Identify which cell holds the provided text, then report its [x, y] central coordinate. 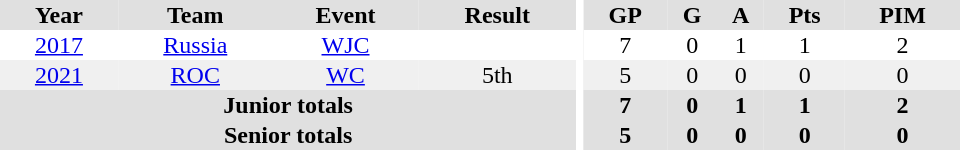
G [692, 15]
Team [196, 15]
2017 [59, 45]
Junior totals [288, 105]
A [740, 15]
2021 [59, 75]
PIM [902, 15]
WJC [346, 45]
WC [346, 75]
GP [625, 15]
Event [346, 15]
Senior totals [288, 135]
Result [497, 15]
Year [59, 15]
ROC [196, 75]
Russia [196, 45]
Pts [804, 15]
5th [497, 75]
